Return [X, Y] of the center of cell containing provided text 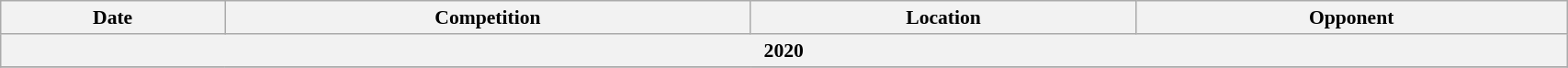
Location [942, 17]
2020 [784, 51]
Opponent [1352, 17]
Date [113, 17]
Competition [487, 17]
